Pinpoint the cell where the given text exists, returning its (X, Y) midpoint coordinate. 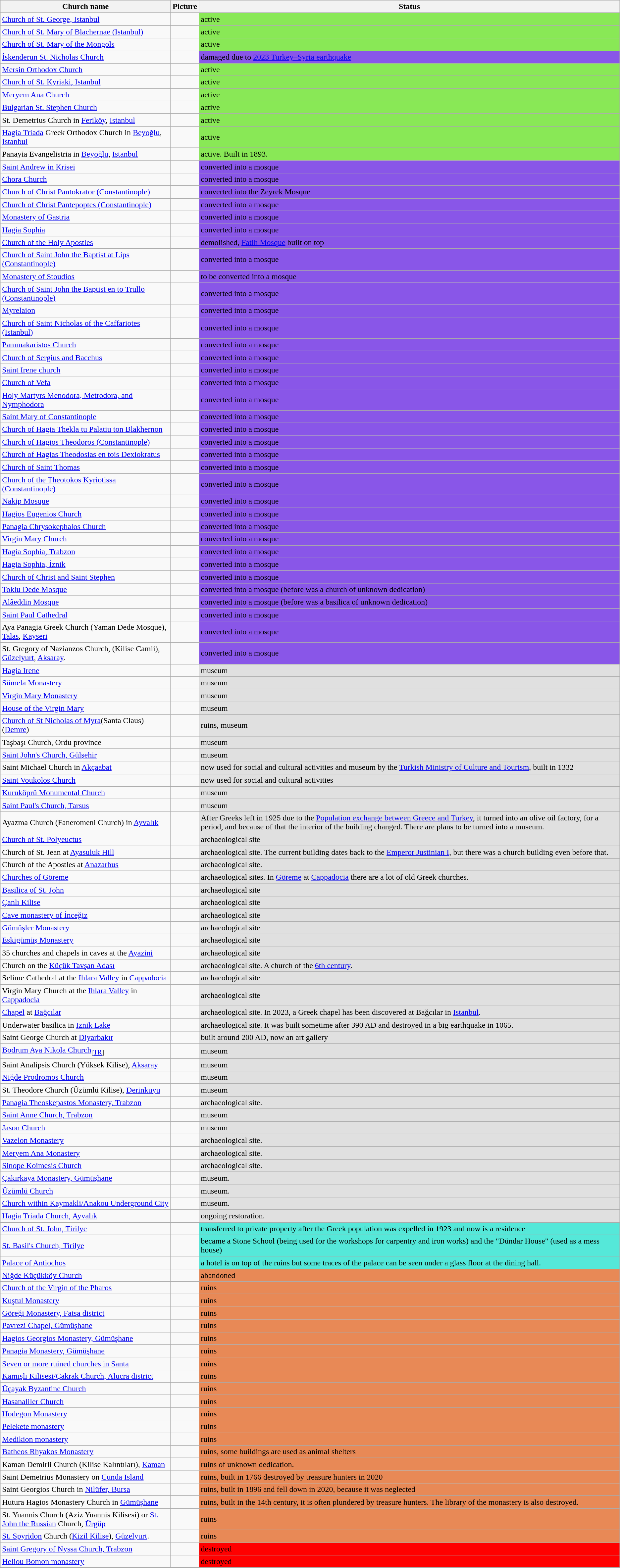
Gümüşler Monastery (85, 928)
Meryem Ana Church (85, 95)
Batheos Rhyakos Monastery (85, 1452)
Church on the Küçük Tavşan Adası (85, 965)
Saint Irene church (85, 370)
Cave monastery of İnceğiz (85, 915)
Hagios Eugenios Church (85, 514)
to be converted into a mosque (409, 276)
St. Yuannis Church (Aziz Yuannis Kilisesi) or St. John the Russian Church, Ürgüp (85, 1519)
Church of Hagia Thekla tu Palatiu ton Blakhernon (85, 429)
now used for social and cultural activities and museum by the Turkish Ministry of Culture and Tourism, built in 1332 (409, 767)
St. Theodore Church (Üzümlü Kilise), Derinkuyu (85, 1090)
Çanlı Kilise (85, 903)
Bodrum Aya Nikola Church[TR] (85, 1051)
Church of Christ and Saint Stephen (85, 577)
archaeological sites. In Göreme at Cappadocia there are a lot of old Greek churches. (409, 877)
Pammakaristos Church (85, 345)
Kamışlı Kilisesi/Çakrak Church, Alucra district (85, 1376)
Church of Saint John the Baptist en to Trullo (Constantinople) (85, 293)
Saint Analipsis Church (Yüksek Kilise), Aksaray (85, 1065)
abandoned (409, 1275)
now used for social and cultural activities (409, 780)
converted into the Zeyrek Mosque (409, 192)
Bulgarian St. Stephen Church (85, 107)
Nakip Mosque (85, 501)
Saint Paul Cathedral (85, 615)
Church within Kaymakli/Anakou Underground City (85, 1203)
St. Spyridon Church (Kizil Kilise), Güzelyurt. (85, 1536)
became a Stone School (being used for the workshops for carpentry and iron works) and the "Dündar House" (used as a mess house) (409, 1246)
Monastery of Gastria (85, 217)
Church of the Apostles at Anazarbus (85, 865)
Hagia Triada Church, Ayvalık (85, 1216)
Palace of Antiochos (85, 1263)
Çakırkaya Monastery, Gümüşhane (85, 1178)
Taşbaşı Church, Ordu province (85, 742)
Seven or more ruined churches in Santa (85, 1363)
Picture (185, 7)
Üçayak Byzantine Church (85, 1389)
ruins, museum (409, 725)
Saint Michael Church in Akçaabat (85, 767)
archaeological site. The current building dates back to the Emperor Justinian I, but there was a church building even before that. (409, 852)
Saint George Church at Diyarbakır (85, 1037)
Ayazma Church (Faneromeni Church) in Ayvalık (85, 822)
ruins, built in 1896 and fell down in 2020, because it was neglected (409, 1490)
Church of Saint Nicholas of the Caffariotes (Istanbul) (85, 328)
Virgin Mary Church (85, 539)
Church of St. George, Istanbul (85, 19)
a hotel is on top of the ruins but some traces of the palace can be seen under a glass floor at the dining hall. (409, 1263)
demolished, Fatih Mosque built on top (409, 242)
Hagia Triada Greek Orthodox Church in Beyoğlu, Istanbul (85, 137)
Kuştul Monastery (85, 1300)
active. Built in 1893. (409, 154)
Göreği Monastery, Fatsa district (85, 1313)
Saint Voukolos Church (85, 780)
Hagios Georgios Monastery, Gümüşhane (85, 1338)
archaeological site. It was built sometime after 390 AD and destroyed in a big earthquake in 1065. (409, 1025)
Church of St. Kyriaki, Istanbul (85, 82)
Kaman Demirli Church (Kilise Kalıntıları), Kaman (85, 1464)
Eskigümüş Monastery (85, 940)
Kuruköprü Monumental Church (85, 793)
archaeological site. In 2023, a Greek chapel has been discovered at Bağcılar in Istanbul. (409, 1012)
damaged due to 2023 Turkey–Syria earthquake (409, 57)
ruins of unknown dedication. (409, 1464)
Saint Anne Church, Trabzon (85, 1115)
Alâeddin Mosque (85, 602)
House of the Virgin Mary (85, 708)
Niğde Prodromos Church (85, 1077)
Hagia Sophia, İznik (85, 564)
Church name (85, 7)
Medikion monastery (85, 1439)
Hagia Irene (85, 670)
Chora Church (85, 179)
Chapel at Bağcılar (85, 1012)
Saint John's Church, Gülşehir (85, 755)
ruins, some buildings are used as animal shelters (409, 1452)
Hodegon Monastery (85, 1414)
Myrelaion (85, 311)
Virgin Mary Church at the Ihlara Valley in Cappadocia (85, 995)
Aya Panagia Greek Church (Yaman Dede Mosque), Talas, Kayseri (85, 632)
Sinope Koimesis Church (85, 1165)
converted into a mosque (before was a church of unknown dedication) (409, 589)
Church of the Holy Apostles (85, 242)
Church of St. John, Tirilye (85, 1229)
Saint Mary of Constantinople (85, 417)
Hagia Sophia (85, 230)
Saint Gregory of Nyssa Church, Trabzon (85, 1549)
Hasanaliler Church (85, 1401)
Saint Georgios Church in Nilüfer, Bursa (85, 1490)
Church of Vefa (85, 382)
Status (409, 7)
Heliou Bomon monastery (85, 1561)
Panayia Evangelistria in Beyoğlu, Istanbul (85, 154)
Saint Demetrius Monastery on Cunda Island (85, 1477)
Church of Hagios Theodoros (Constantinople) (85, 442)
Niğde Küçükköy Church (85, 1275)
Mersin Orthodox Church (85, 70)
Panagia Theoskepastos Monastery, Trabzon (85, 1102)
Hutura Hagios Monastery Church in Gümüşhane (85, 1502)
Church of St. Mary of the Mongols (85, 44)
İskenderun St. Nicholas Church (85, 57)
Church of the Theotokos Kyriotissa (Constantinople) (85, 484)
Churches of Göreme (85, 877)
St. Basil's Church, Tirilye (85, 1246)
Church of Christ Pantokrator (Constantinople) (85, 192)
Jason Church (85, 1128)
Üzümlü Church (85, 1191)
Panagia Chrysokephalos Church (85, 526)
transferred to private property after the Greek population was expelled in 1923 and now is a residence (409, 1229)
Monastery of Stoudios (85, 276)
Panagia Monastery, Gümüşhane (85, 1351)
Saint Andrew in Krisei (85, 167)
Basilica of St. John (85, 890)
archaeological site. A church of the 6th century. (409, 965)
St. Gregory of Nazianzos Church, (Kilise Camii), Güzelyurt, Aksaray. (85, 654)
Church of Saint John the Baptist at Lips (Constantinople) (85, 260)
ruins, built in 1766 destroyed by treasure hunters in 2020 (409, 1477)
Church of Hagias Theodosias en tois Dexiokratus (85, 455)
ongoing restoration. (409, 1216)
Pavrezi Chapel, Gümüşhane (85, 1326)
Pelekete monastery (85, 1427)
Underwater basilica in Iznik Lake (85, 1025)
Church of Saint Thomas (85, 467)
ruins, built in the 14th century, it is often plundered by treasure hunters. The library of the monastery is also destroyed. (409, 1502)
converted into a mosque (before was a basilica of unknown dedication) (409, 602)
Holy Martyrs Menodora, Metrodora, and Nymphodora (85, 399)
Toklu Dede Mosque (85, 589)
Saint Paul's Church, Tarsus (85, 805)
35 churches and chapels in caves at the Ayazini (85, 953)
Church of St. Mary of Blachernae (Istanbul) (85, 32)
Church of Christ Pantepoptes (Constantinople) (85, 205)
built around 200 AD, now an art gallery (409, 1037)
Sümela Monastery (85, 683)
Vazelon Monastery (85, 1140)
Church of St Nicholas of Myra(Santa Claus) (Demre) (85, 725)
Virgin Mary Monastery (85, 696)
Church of St. Polyeuctus (85, 839)
Church of the Virgin of the Pharos (85, 1288)
Church of Sergius and Bacchus (85, 357)
Selime Cathedral at the Ihlara Valley in Cappadocia (85, 978)
Meryem Ana Monastery (85, 1153)
Hagia Sophia, Trabzon (85, 552)
Church of St. Jean at Ayasuluk Hill (85, 852)
St. Demetrius Church in Feriköy, Istanbul (85, 120)
